Search for the cell housing the specified text and yield its (X, Y) center coordinate. 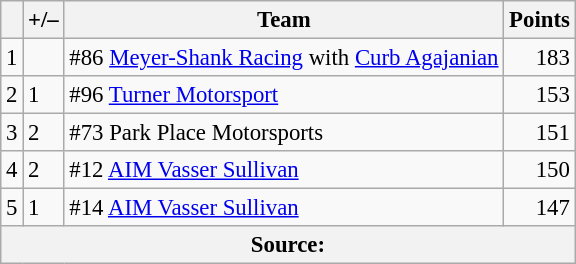
151 (540, 133)
150 (540, 170)
#96 Turner Motorsport (284, 95)
+/– (44, 20)
147 (540, 208)
4 (12, 170)
5 (12, 208)
3 (12, 133)
153 (540, 95)
#73 Park Place Motorsports (284, 133)
#14 AIM Vasser Sullivan (284, 208)
#86 Meyer-Shank Racing with Curb Agajanian (284, 58)
Source: (288, 245)
Points (540, 20)
Team (284, 20)
183 (540, 58)
#12 AIM Vasser Sullivan (284, 170)
